Extract the [x, y] coordinate from the center of the cell holding the provided text.  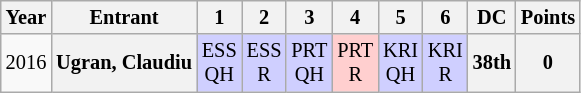
DC [492, 17]
38th [492, 63]
PRTQH [309, 63]
0 [548, 63]
6 [446, 17]
KRIR [446, 63]
3 [309, 17]
Points [548, 17]
ESSQH [220, 63]
PRTR [355, 63]
Year [26, 17]
4 [355, 17]
2 [264, 17]
Entrant [124, 17]
KRIQH [400, 63]
Ugran, Claudiu [124, 63]
2016 [26, 63]
5 [400, 17]
1 [220, 17]
ESSR [264, 63]
